Provide the (X, Y) coordinate of the cell's center where the given text is located.  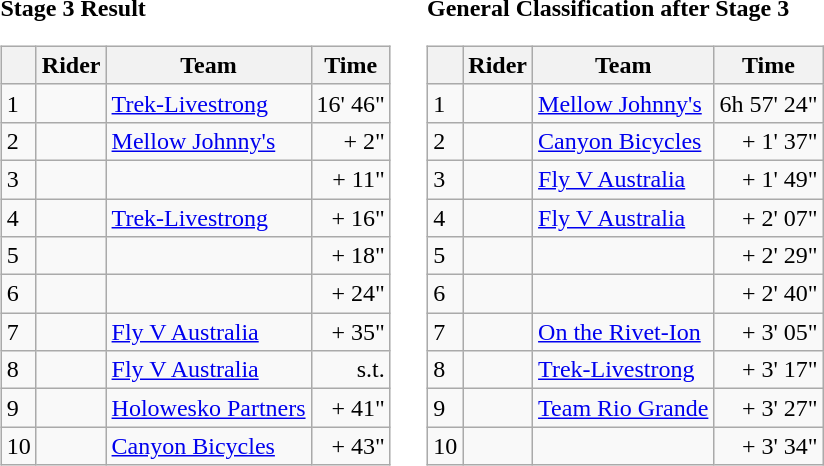
+ 24" (350, 294)
16' 46" (350, 103)
+ 2' 40" (768, 294)
+ 2' 29" (768, 256)
+ 11" (350, 179)
+ 35" (350, 332)
+ 3' 17" (768, 370)
+ 16" (350, 217)
+ 43" (350, 446)
+ 3' 34" (768, 446)
+ 1' 49" (768, 179)
+ 41" (350, 408)
s.t. (350, 370)
+ 2' 07" (768, 217)
+ 3' 05" (768, 332)
+ 18" (350, 256)
+ 2" (350, 141)
On the Rivet-Ion (624, 332)
Team Rio Grande (624, 408)
+ 1' 37" (768, 141)
Holowesko Partners (208, 408)
+ 3' 27" (768, 408)
6h 57' 24" (768, 103)
